For the text-containing cell, return its midpoint in [X, Y] coordinate format. 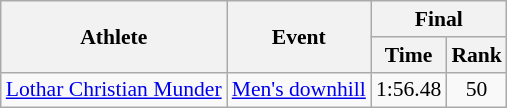
Time [408, 55]
1:56.48 [408, 90]
Lothar Christian Munder [114, 90]
Final [439, 19]
Event [299, 36]
Athlete [114, 36]
Men's downhill [299, 90]
50 [476, 90]
Rank [476, 55]
